Extract the [x, y] coordinate from the center of the cell holding the provided text.  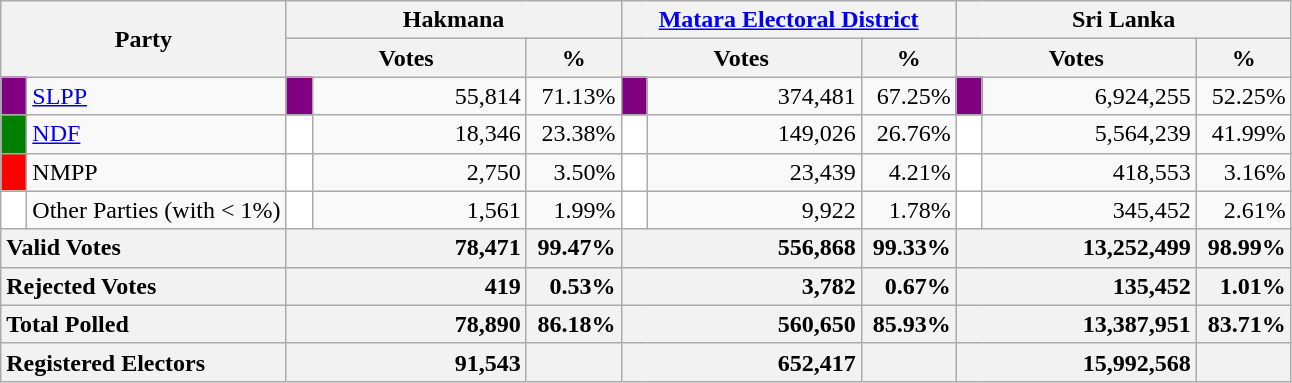
86.18% [574, 324]
1.01% [1244, 286]
0.53% [574, 286]
418,553 [1089, 172]
5,564,239 [1089, 134]
Registered Electors [144, 362]
4.21% [908, 172]
15,992,568 [1076, 362]
55,814 [419, 96]
78,471 [406, 248]
91,543 [406, 362]
67.25% [908, 96]
9,922 [754, 210]
83.71% [1244, 324]
1.78% [908, 210]
Other Parties (with < 1%) [156, 210]
556,868 [741, 248]
41.99% [1244, 134]
NDF [156, 134]
71.13% [574, 96]
Valid Votes [144, 248]
0.67% [908, 286]
135,452 [1076, 286]
26.76% [908, 134]
149,026 [754, 134]
Matara Electoral District [788, 20]
560,650 [741, 324]
3.16% [1244, 172]
78,890 [406, 324]
419 [406, 286]
52.25% [1244, 96]
98.99% [1244, 248]
23,439 [754, 172]
2,750 [419, 172]
99.33% [908, 248]
345,452 [1089, 210]
1.99% [574, 210]
13,252,499 [1076, 248]
13,387,951 [1076, 324]
SLPP [156, 96]
374,481 [754, 96]
85.93% [908, 324]
Hakmana [454, 20]
Total Polled [144, 324]
Sri Lanka [1124, 20]
18,346 [419, 134]
NMPP [156, 172]
2.61% [1244, 210]
6,924,255 [1089, 96]
1,561 [419, 210]
Rejected Votes [144, 286]
3.50% [574, 172]
23.38% [574, 134]
3,782 [741, 286]
652,417 [741, 362]
Party [144, 39]
99.47% [574, 248]
